Return the [X, Y] coordinate for the center point of the cell that contains the specified text.  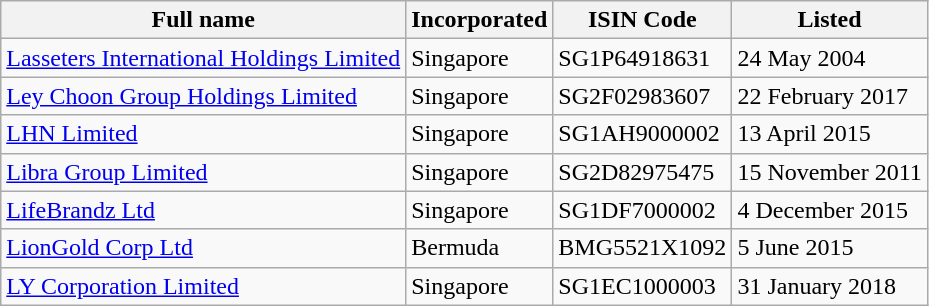
24 May 2004 [830, 58]
Full name [204, 20]
ISIN Code [642, 20]
SG1P64918631 [642, 58]
Ley Choon Group Holdings Limited [204, 96]
LHN Limited [204, 134]
15 November 2011 [830, 172]
LionGold Corp Ltd [204, 248]
13 April 2015 [830, 134]
Listed [830, 20]
31 January 2018 [830, 286]
5 June 2015 [830, 248]
SG1EC1000003 [642, 286]
Libra Group Limited [204, 172]
SG2D82975475 [642, 172]
LifeBrandz Ltd [204, 210]
22 February 2017 [830, 96]
4 December 2015 [830, 210]
Incorporated [480, 20]
Lasseters International Holdings Limited [204, 58]
Bermuda [480, 248]
LY Corporation Limited [204, 286]
SG2F02983607 [642, 96]
SG1DF7000002 [642, 210]
SG1AH9000002 [642, 134]
BMG5521X1092 [642, 248]
